Detect which cell encompasses the target text, then output its (x, y) center coordinate. 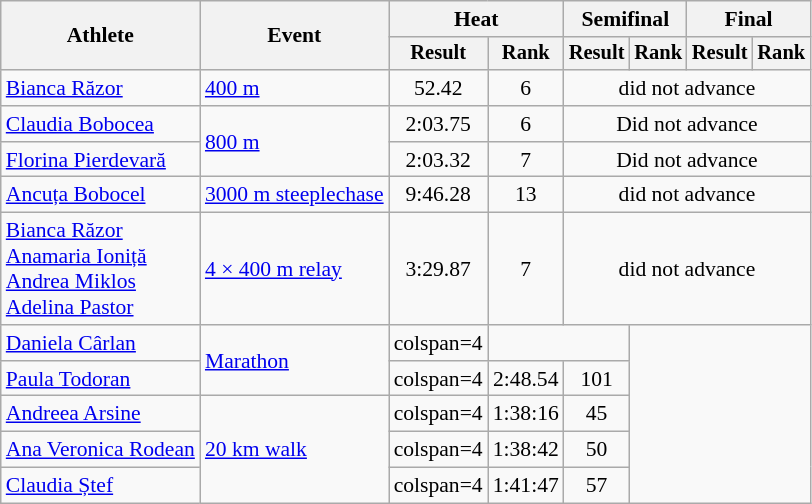
Athlete (100, 36)
57 (597, 486)
Claudia Bobocea (100, 124)
9:46.28 (438, 195)
101 (597, 379)
13 (526, 195)
2:48.54 (526, 379)
Claudia Ștef (100, 486)
Heat (476, 19)
800 m (294, 142)
Ana Veronica Rodean (100, 450)
1:41:47 (526, 486)
45 (597, 414)
3000 m steeplechase (294, 195)
Semifinal (626, 19)
Event (294, 36)
Daniela Cârlan (100, 343)
Andreea Arsine (100, 414)
Florina Pierdevară (100, 160)
1:38:42 (526, 450)
1:38:16 (526, 414)
52.42 (438, 88)
Marathon (294, 360)
Final (748, 19)
2:03.75 (438, 124)
400 m (294, 88)
Bianca Răzor (100, 88)
20 km walk (294, 450)
3:29.87 (438, 269)
50 (597, 450)
Paula Todoran (100, 379)
Bianca RăzorAnamaria IonițăAndrea MiklosAdelina Pastor (100, 269)
4 × 400 m relay (294, 269)
Ancuța Bobocel (100, 195)
2:03.32 (438, 160)
